Scan for the cell matching the given text and deliver its (x, y) coordinate at center. 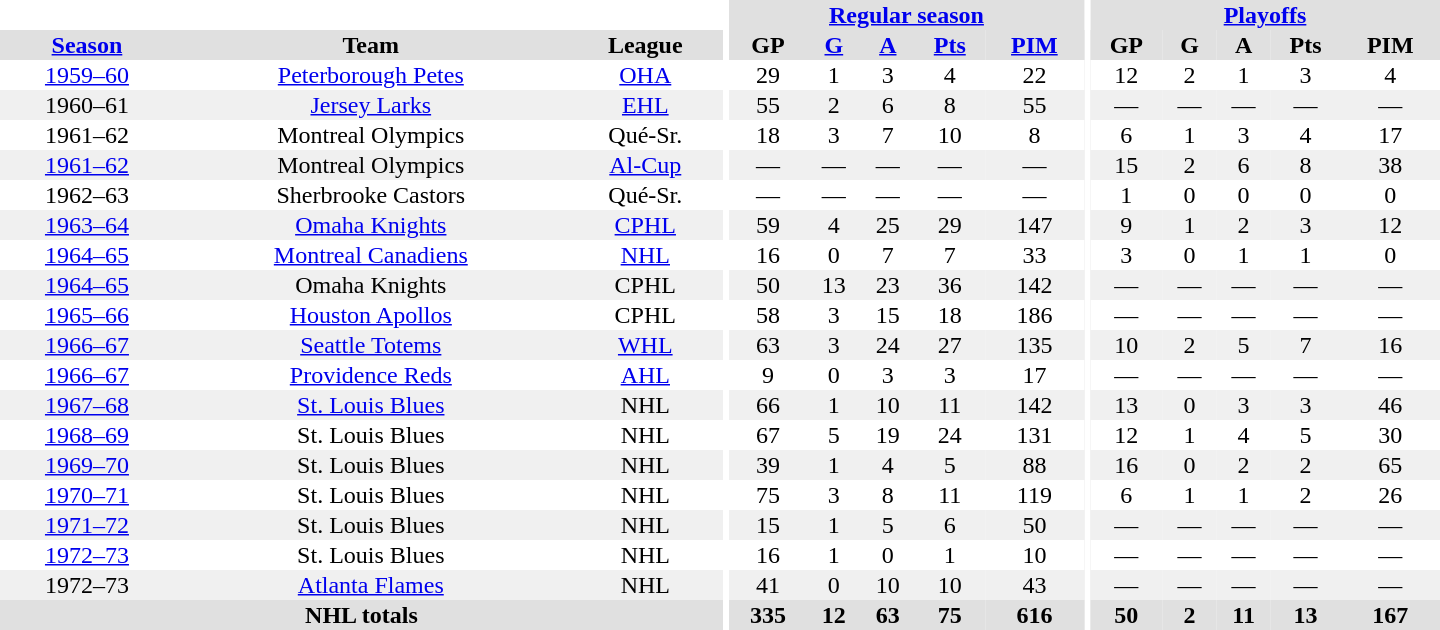
Regular season (906, 15)
30 (1390, 435)
135 (1034, 345)
Houston Apollos (371, 315)
1959–60 (87, 75)
EHL (646, 105)
Season (87, 45)
27 (950, 345)
335 (768, 615)
1960–61 (87, 105)
Playoffs (1265, 15)
66 (768, 405)
26 (1390, 495)
1967–68 (87, 405)
Seattle Totems (371, 345)
46 (1390, 405)
88 (1034, 465)
58 (768, 315)
186 (1034, 315)
43 (1034, 585)
Atlanta Flames (371, 585)
OHA (646, 75)
Sherbrooke Castors (371, 195)
67 (768, 435)
1963–64 (87, 225)
AHL (646, 375)
Montreal Canadiens (371, 255)
25 (888, 225)
Team (371, 45)
Providence Reds (371, 375)
39 (768, 465)
WHL (646, 345)
1971–72 (87, 525)
1970–71 (87, 495)
36 (950, 285)
41 (768, 585)
22 (1034, 75)
1969–70 (87, 465)
616 (1034, 615)
119 (1034, 495)
131 (1034, 435)
1965–66 (87, 315)
65 (1390, 465)
1968–69 (87, 435)
167 (1390, 615)
Peterborough Petes (371, 75)
1962–63 (87, 195)
19 (888, 435)
Al-Cup (646, 165)
59 (768, 225)
League (646, 45)
38 (1390, 165)
33 (1034, 255)
Jersey Larks (371, 105)
147 (1034, 225)
NHL totals (362, 615)
23 (888, 285)
